Extract the (x, y) coordinate from the center of the cell holding the provided text.  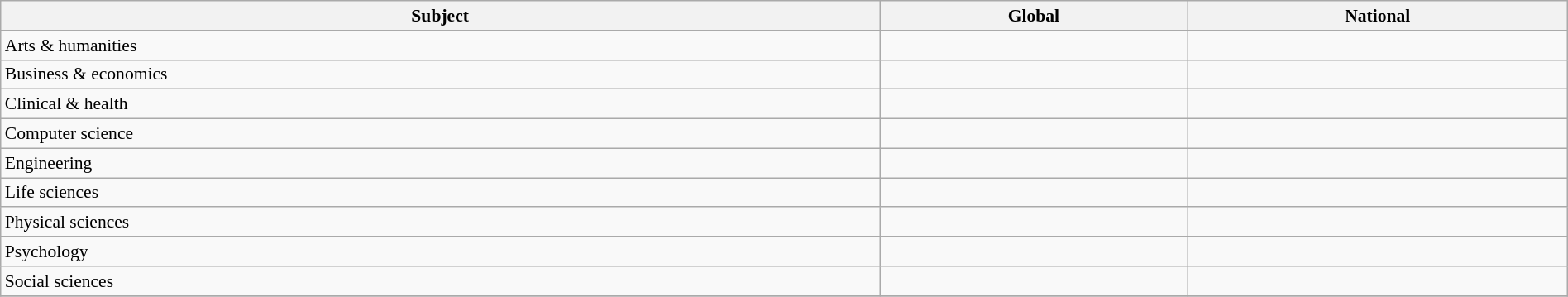
Subject (440, 16)
Global (1034, 16)
Clinical & health (440, 104)
Arts & humanities (440, 46)
Life sciences (440, 193)
Business & economics (440, 74)
National (1378, 16)
Engineering (440, 163)
Physical sciences (440, 223)
Social sciences (440, 281)
Psychology (440, 251)
Computer science (440, 134)
